From the cell containing the given text, extract its center point as (x, y) coordinate. 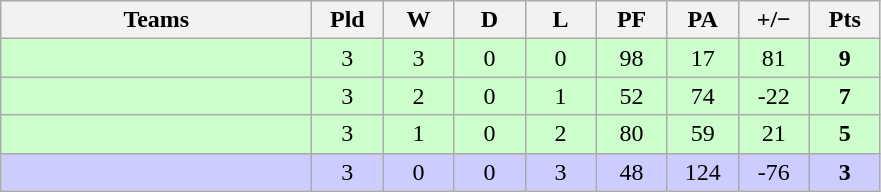
48 (632, 172)
-22 (774, 96)
74 (702, 96)
-76 (774, 172)
Teams (156, 20)
PA (702, 20)
Pts (844, 20)
59 (702, 134)
21 (774, 134)
PF (632, 20)
D (490, 20)
80 (632, 134)
52 (632, 96)
81 (774, 58)
7 (844, 96)
98 (632, 58)
W (418, 20)
9 (844, 58)
Pld (348, 20)
5 (844, 134)
17 (702, 58)
124 (702, 172)
L (560, 20)
+/− (774, 20)
